Capture the cell that displays the provided text and extract its (x, y) central coordinate. 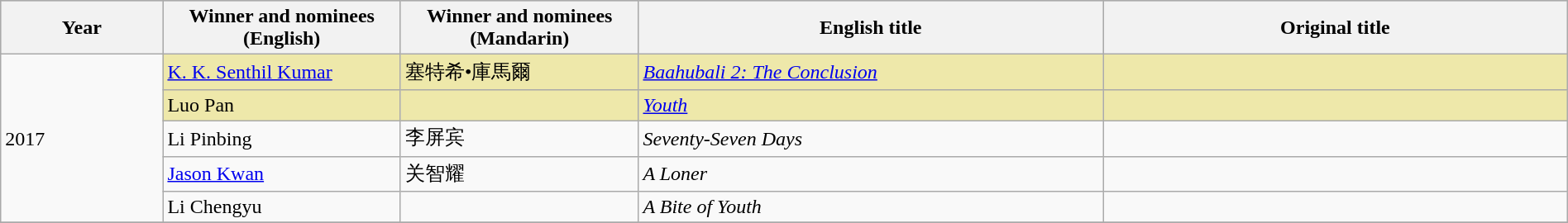
Li Pinbing (282, 139)
李屏宾 (519, 139)
Baahubali 2: The Conclusion (871, 73)
2017 (82, 139)
Winner and nominees(English) (282, 28)
Seventy-Seven Days (871, 139)
A Loner (871, 173)
塞特希•庫馬爾 (519, 73)
A Bite of Youth (871, 207)
Luo Pan (282, 105)
Li Chengyu (282, 207)
关智耀 (519, 173)
Original title (1336, 28)
Jason Kwan (282, 173)
English title (871, 28)
K. K. Senthil Kumar (282, 73)
Winner and nominees(Mandarin) (519, 28)
Year (82, 28)
Youth (871, 105)
